Determine the (X, Y) coordinate at the center of the cell enclosing the given text.  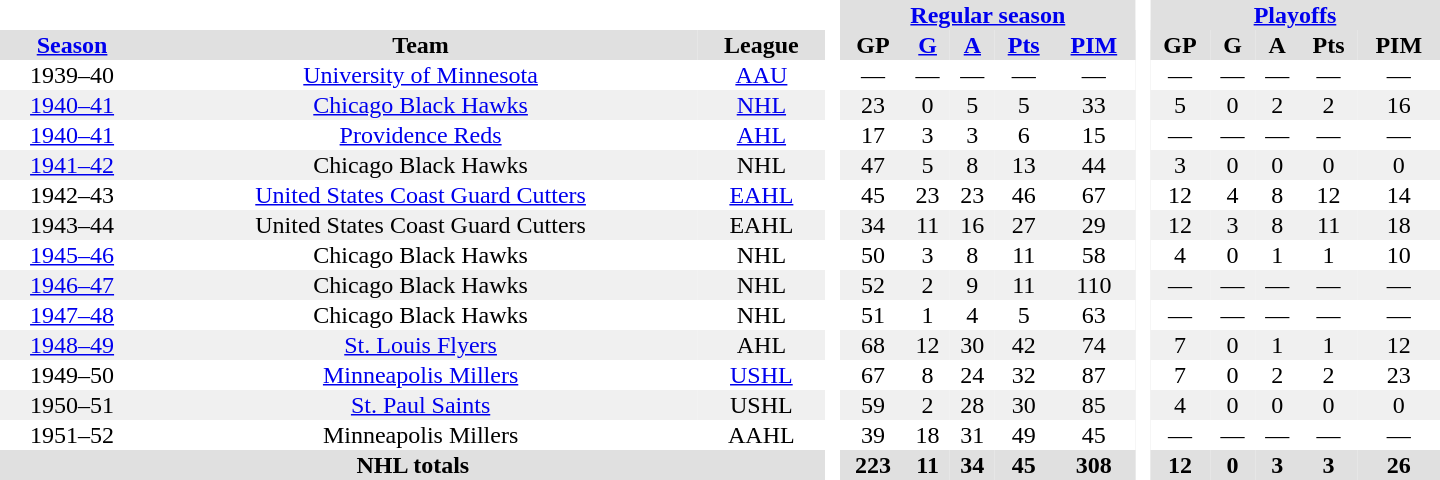
1948–49 (72, 345)
58 (1094, 255)
110 (1094, 285)
League (762, 45)
13 (1024, 165)
308 (1094, 465)
223 (874, 465)
Team (420, 45)
51 (874, 315)
NHL totals (413, 465)
26 (1399, 465)
St. Louis Flyers (420, 345)
33 (1094, 105)
Regular season (988, 15)
AAU (762, 75)
68 (874, 345)
University of Minnesota (420, 75)
87 (1094, 375)
42 (1024, 345)
6 (1024, 135)
9 (972, 285)
1951–52 (72, 435)
59 (874, 405)
Season (72, 45)
1945–46 (72, 255)
47 (874, 165)
49 (1024, 435)
29 (1094, 225)
52 (874, 285)
Playoffs (1295, 15)
1949–50 (72, 375)
74 (1094, 345)
27 (1024, 225)
31 (972, 435)
63 (1094, 315)
St. Paul Saints (420, 405)
1947–48 (72, 315)
24 (972, 375)
14 (1399, 195)
1946–47 (72, 285)
AAHL (762, 435)
50 (874, 255)
Providence Reds (420, 135)
1941–42 (72, 165)
1939–40 (72, 75)
1942–43 (72, 195)
28 (972, 405)
39 (874, 435)
17 (874, 135)
46 (1024, 195)
85 (1094, 405)
1943–44 (72, 225)
44 (1094, 165)
10 (1399, 255)
32 (1024, 375)
1950–51 (72, 405)
15 (1094, 135)
